Provide the (X, Y) coordinate of the cell's center where the given text is located.  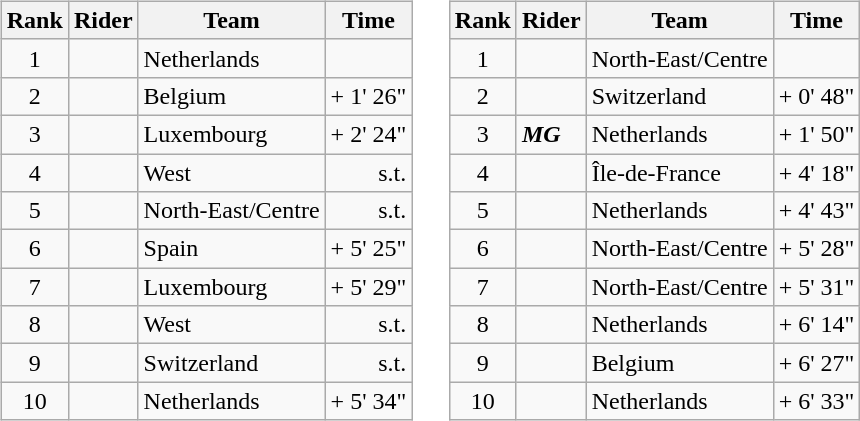
+ 5' 25" (368, 249)
Île-de-France (680, 173)
+ 5' 34" (368, 401)
+ 1' 50" (816, 134)
+ 4' 43" (816, 211)
+ 6' 14" (816, 325)
+ 5' 31" (816, 287)
+ 6' 33" (816, 401)
+ 4' 18" (816, 173)
+ 5' 28" (816, 249)
+ 1' 26" (368, 96)
MG (551, 134)
+ 2' 24" (368, 134)
+ 6' 27" (816, 363)
+ 5' 29" (368, 287)
+ 0' 48" (816, 96)
Spain (232, 249)
